Output the (x, y) coordinate of the center of the cell containing the given text.  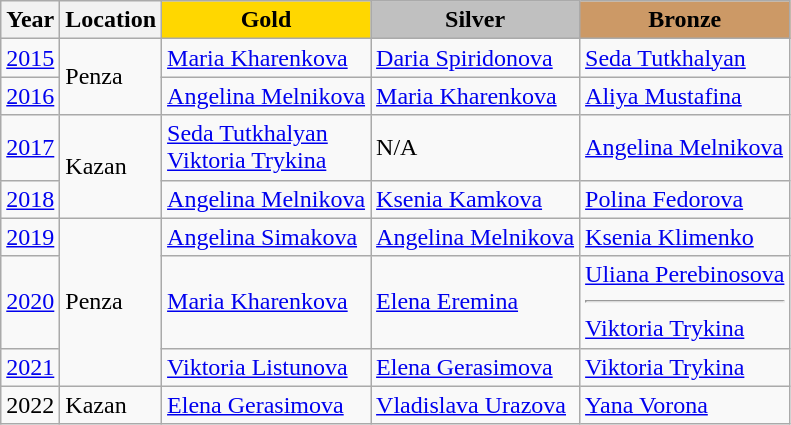
2015 (30, 58)
Yana Vorona (685, 405)
Daria Spiridonova (476, 58)
Uliana PerebinosovaViktoria Trykina (685, 302)
2016 (30, 96)
Viktoria Trykina (685, 367)
Seda Tutkhalyan (685, 58)
Elena Eremina (476, 302)
Vladislava Urazova (476, 405)
Aliya Mustafina (685, 96)
Bronze (685, 20)
Silver (476, 20)
Polina Fedorova (685, 199)
Ksenia Kamkova (476, 199)
2021 (30, 367)
Seda TutkhalyanViktoria Trykina (266, 148)
2020 (30, 302)
Viktoria Listunova (266, 367)
2019 (30, 237)
Location (111, 20)
Gold (266, 20)
N/A (476, 148)
2018 (30, 199)
Angelina Simakova (266, 237)
2017 (30, 148)
2022 (30, 405)
Year (30, 20)
Ksenia Klimenko (685, 237)
